For the text-containing cell, return its midpoint in [x, y] coordinate format. 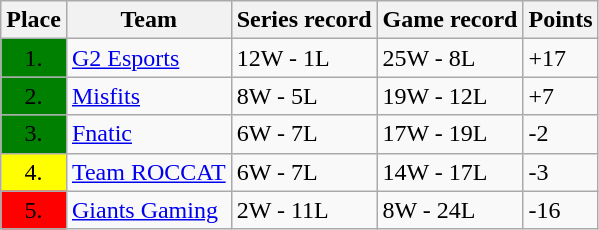
5. [34, 210]
12W - 1L [304, 58]
Place [34, 20]
-16 [560, 210]
8W - 5L [304, 96]
8W - 24L [450, 210]
Game record [450, 20]
3. [34, 134]
4. [34, 172]
+7 [560, 96]
Team ROCCAT [148, 172]
2. [34, 96]
Points [560, 20]
-2 [560, 134]
-3 [560, 172]
19W - 12L [450, 96]
+17 [560, 58]
G2 Esports [148, 58]
Giants Gaming [148, 210]
2W - 11L [304, 210]
Fnatic [148, 134]
14W - 17L [450, 172]
1. [34, 58]
Team [148, 20]
Series record [304, 20]
17W - 19L [450, 134]
25W - 8L [450, 58]
Misfits [148, 96]
